Provide the [x, y] coordinate of the cell's center where the given text is located.  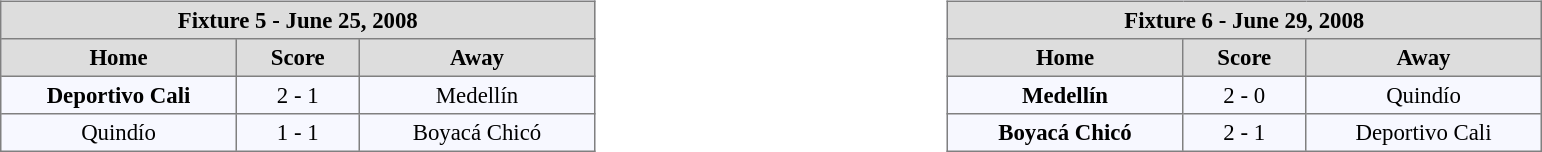
Fixture 5 - June 25, 2008 [298, 20]
2 - 0 [1244, 95]
1 - 1 [298, 133]
Fixture 6 - June 29, 2008 [1244, 20]
